Extract the [X, Y] coordinate from the center of the cell holding the provided text.  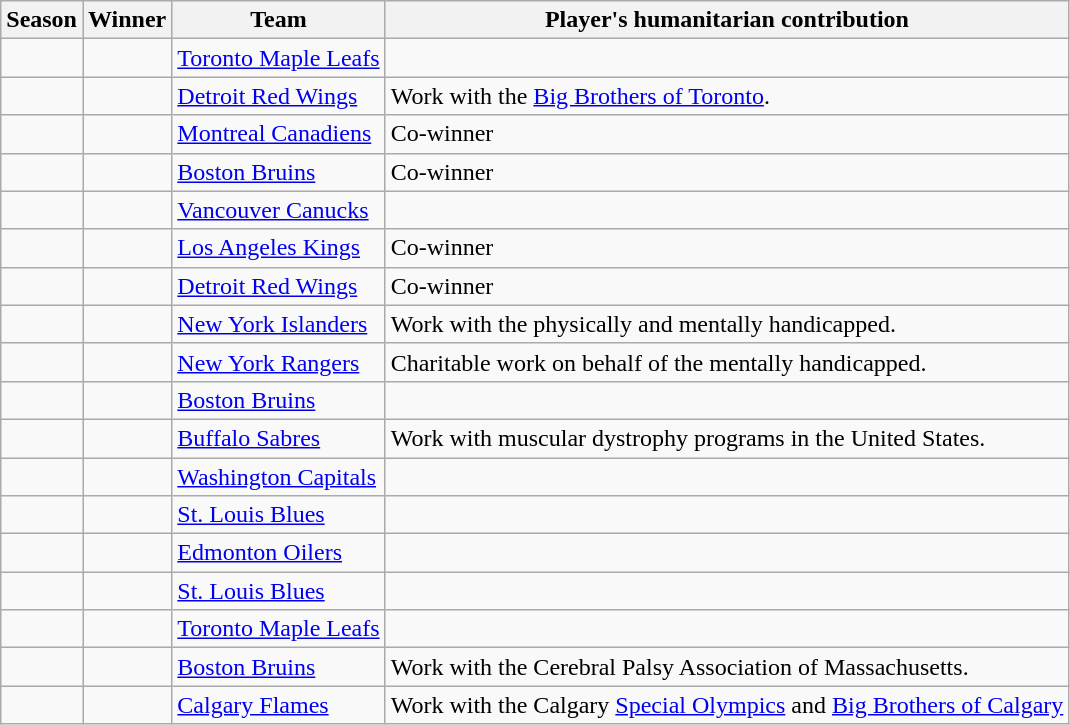
New York Rangers [278, 362]
Vancouver Canucks [278, 210]
Work with the Cerebral Palsy Association of Massachusetts. [727, 667]
Season [42, 20]
Montreal Canadiens [278, 134]
Player's humanitarian contribution [727, 20]
Work with the Calgary Special Olympics and Big Brothers of Calgary [727, 705]
Edmonton Oilers [278, 553]
Work with the Big Brothers of Toronto. [727, 96]
Winner [126, 20]
Work with muscular dystrophy programs in the United States. [727, 438]
New York Islanders [278, 324]
Buffalo Sabres [278, 438]
Team [278, 20]
Charitable work on behalf of the mentally handicapped. [727, 362]
Work with the physically and mentally handicapped. [727, 324]
Los Angeles Kings [278, 248]
Calgary Flames [278, 705]
Washington Capitals [278, 477]
